Scan for the cell matching the given text and deliver its (X, Y) coordinate at center. 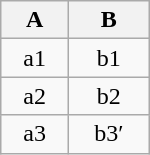
B (108, 20)
b2 (108, 96)
b3′ (108, 134)
a2 (35, 96)
a3 (35, 134)
a1 (35, 58)
A (35, 20)
b1 (108, 58)
